Identify which cell holds the provided text, then report its [X, Y] central coordinate. 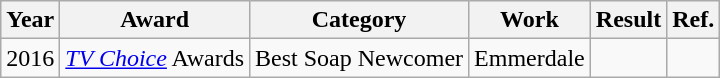
Work [530, 20]
Category [360, 20]
Result [628, 20]
Best Soap Newcomer [360, 58]
Emmerdale [530, 58]
2016 [30, 58]
Year [30, 20]
TV Choice Awards [155, 58]
Ref. [694, 20]
Award [155, 20]
